From the cell containing the given text, extract its center point as [X, Y] coordinate. 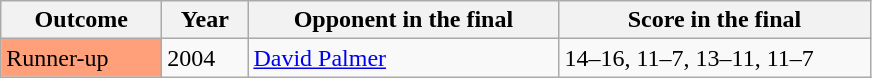
2004 [205, 58]
14–16, 11–7, 13–11, 11–7 [714, 58]
Outcome [82, 20]
Runner-up [82, 58]
Opponent in the final [404, 20]
Year [205, 20]
Score in the final [714, 20]
David Palmer [404, 58]
